Return the (X, Y) coordinate for the center point of the cell that contains the specified text.  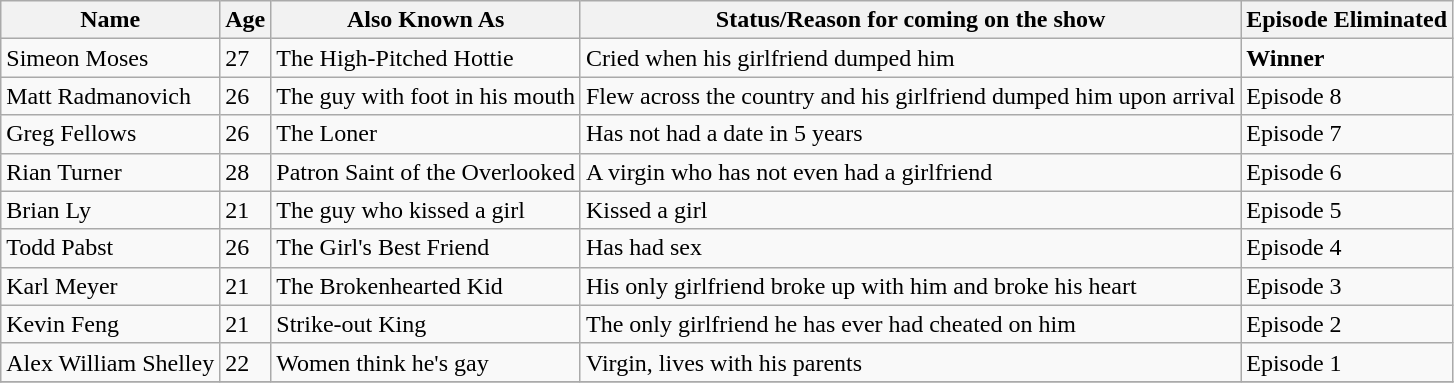
Flew across the country and his girlfriend dumped him upon arrival (910, 96)
Simeon Moses (110, 58)
Status/Reason for coming on the show (910, 20)
A virgin who has not even had a girlfriend (910, 172)
Episode 6 (1347, 172)
Also Known As (426, 20)
Patron Saint of the Overlooked (426, 172)
Winner (1347, 58)
Matt Radmanovich (110, 96)
Episode 5 (1347, 210)
The Loner (426, 134)
Virgin, lives with his parents (910, 362)
Karl Meyer (110, 286)
His only girlfriend broke up with him and broke his heart (910, 286)
Cried when his girlfriend dumped him (910, 58)
Kissed a girl (910, 210)
Episode Eliminated (1347, 20)
The Brokenhearted Kid (426, 286)
Women think he's gay (426, 362)
The High-Pitched Hottie (426, 58)
Brian Ly (110, 210)
Greg Fellows (110, 134)
Kevin Feng (110, 324)
Strike-out King (426, 324)
Age (246, 20)
Rian Turner (110, 172)
Todd Pabst (110, 248)
Episode 7 (1347, 134)
Has not had a date in 5 years (910, 134)
28 (246, 172)
22 (246, 362)
The guy who kissed a girl (426, 210)
Episode 2 (1347, 324)
The guy with foot in his mouth (426, 96)
Episode 4 (1347, 248)
Episode 3 (1347, 286)
Episode 1 (1347, 362)
Alex William Shelley (110, 362)
Episode 8 (1347, 96)
The only girlfriend he has ever had cheated on him (910, 324)
The Girl's Best Friend (426, 248)
Name (110, 20)
Has had sex (910, 248)
27 (246, 58)
